From the cell containing the given text, extract its center point as [x, y] coordinate. 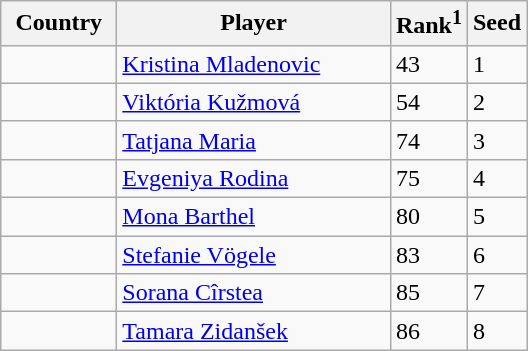
54 [428, 102]
86 [428, 331]
Country [59, 24]
80 [428, 217]
7 [496, 293]
5 [496, 217]
75 [428, 178]
Rank1 [428, 24]
Tatjana Maria [254, 140]
83 [428, 255]
Sorana Cîrstea [254, 293]
3 [496, 140]
Seed [496, 24]
74 [428, 140]
85 [428, 293]
Evgeniya Rodina [254, 178]
Stefanie Vögele [254, 255]
Mona Barthel [254, 217]
1 [496, 64]
Viktória Kužmová [254, 102]
Tamara Zidanšek [254, 331]
43 [428, 64]
8 [496, 331]
Kristina Mladenovic [254, 64]
4 [496, 178]
6 [496, 255]
Player [254, 24]
2 [496, 102]
